Scan for the cell matching the given text and deliver its (x, y) coordinate at center. 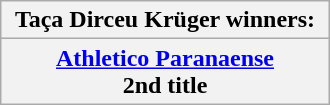
Athletico Paranaense2nd title (165, 72)
Taça Dirceu Krüger winners: (165, 20)
